Locate the cell with the specified text and output its [x, y] center coordinate. 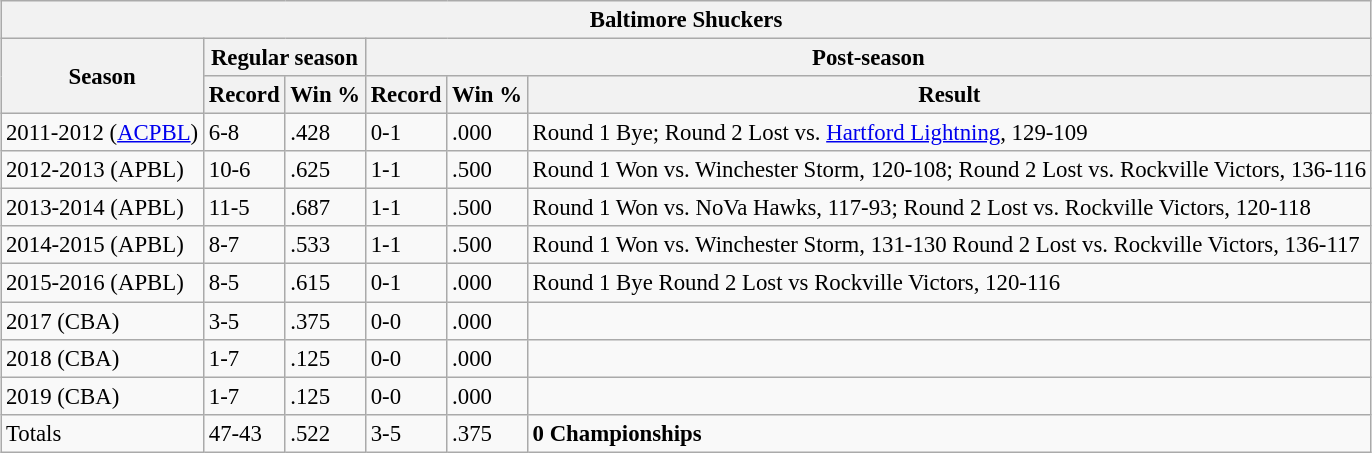
.522 [325, 433]
2015-2016 (APBL) [102, 283]
.428 [325, 133]
8-5 [244, 283]
Totals [102, 433]
8-7 [244, 245]
Round 1 Bye; Round 2 Lost vs. Hartford Lightning, 129-109 [949, 133]
2011-2012 (ACPBL) [102, 133]
2013-2014 (APBL) [102, 208]
.615 [325, 283]
2014-2015 (APBL) [102, 245]
10-6 [244, 170]
2018 (CBA) [102, 358]
.625 [325, 170]
Round 1 Bye Round 2 Lost vs Rockville Victors, 120-116 [949, 283]
Baltimore Shuckers [686, 20]
0 Championships [949, 433]
Season [102, 76]
Result [949, 95]
2012-2013 (APBL) [102, 170]
Round 1 Won vs. Winchester Storm, 120-108; Round 2 Lost vs. Rockville Victors, 136-116 [949, 170]
.687 [325, 208]
6-8 [244, 133]
2019 (CBA) [102, 396]
47-43 [244, 433]
.533 [325, 245]
Post-season [868, 58]
Round 1 Won vs. Winchester Storm, 131-130 Round 2 Lost vs. Rockville Victors, 136-117 [949, 245]
11-5 [244, 208]
Regular season [284, 58]
Round 1 Won vs. NoVa Hawks, 117-93; Round 2 Lost vs. Rockville Victors, 120-118 [949, 208]
2017 (CBA) [102, 321]
